Identify which cell holds the provided text, then report its (x, y) central coordinate. 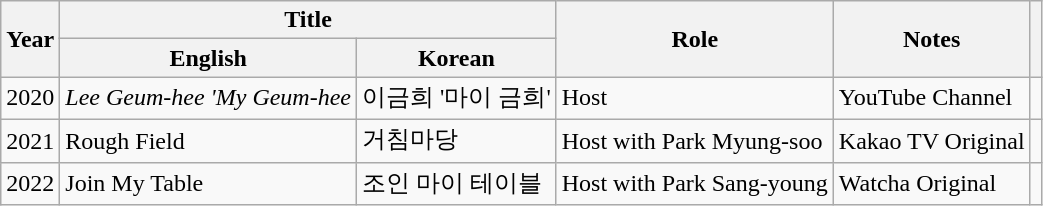
Host with Park Sang-young (694, 184)
2020 (30, 98)
Role (694, 39)
이금희 '마이 금희' (457, 98)
Host (694, 98)
거침마당 (457, 140)
2022 (30, 184)
Year (30, 39)
조인 마이 테이블 (457, 184)
Kakao TV Original (932, 140)
YouTube Channel (932, 98)
Host with Park Myung-soo (694, 140)
Watcha Original (932, 184)
Notes (932, 39)
Lee Geum-hee 'My Geum-hee (208, 98)
Rough Field (208, 140)
Title (308, 20)
2021 (30, 140)
English (208, 58)
Join My Table (208, 184)
Korean (457, 58)
